Provide the (X, Y) coordinate of the cell's center where the given text is located.  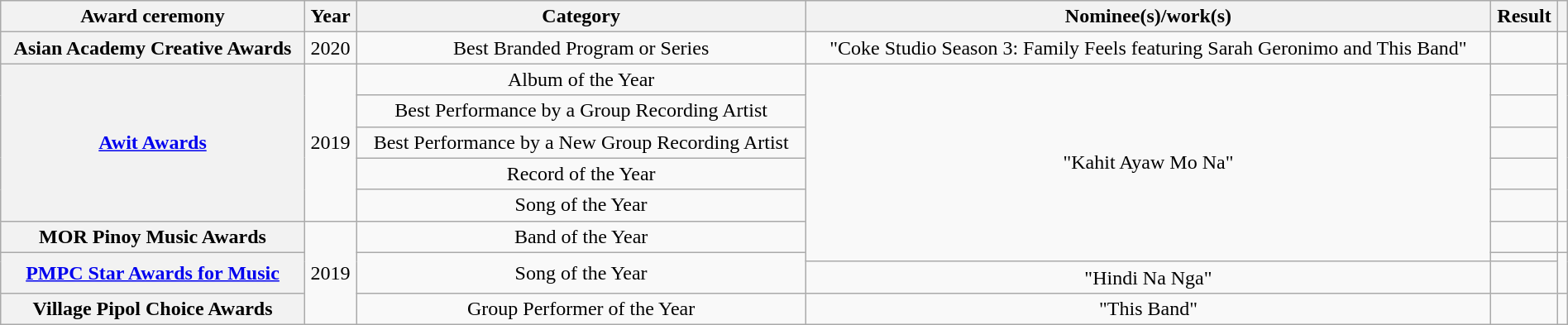
Awit Awards (153, 142)
"Hindi Na Nga" (1148, 277)
PMPC Star Awards for Music (153, 273)
Nominee(s)/work(s) (1148, 17)
Record of the Year (581, 174)
"This Band" (1148, 308)
Best Performance by a Group Recording Artist (581, 111)
Band of the Year (581, 237)
MOR Pinoy Music Awards (153, 237)
Asian Academy Creative Awards (153, 48)
2020 (331, 48)
Village Pipol Choice Awards (153, 308)
Category (581, 17)
Result (1525, 17)
Award ceremony (153, 17)
Group Performer of the Year (581, 308)
"Kahit Ayaw Mo Na" (1148, 162)
"Coke Studio Season 3: Family Feels featuring Sarah Geronimo and This Band" (1148, 48)
Album of the Year (581, 79)
Year (331, 17)
Best Branded Program or Series (581, 48)
Best Performance by a New Group Recording Artist (581, 142)
